Identify which cell holds the provided text, then report its [X, Y] central coordinate. 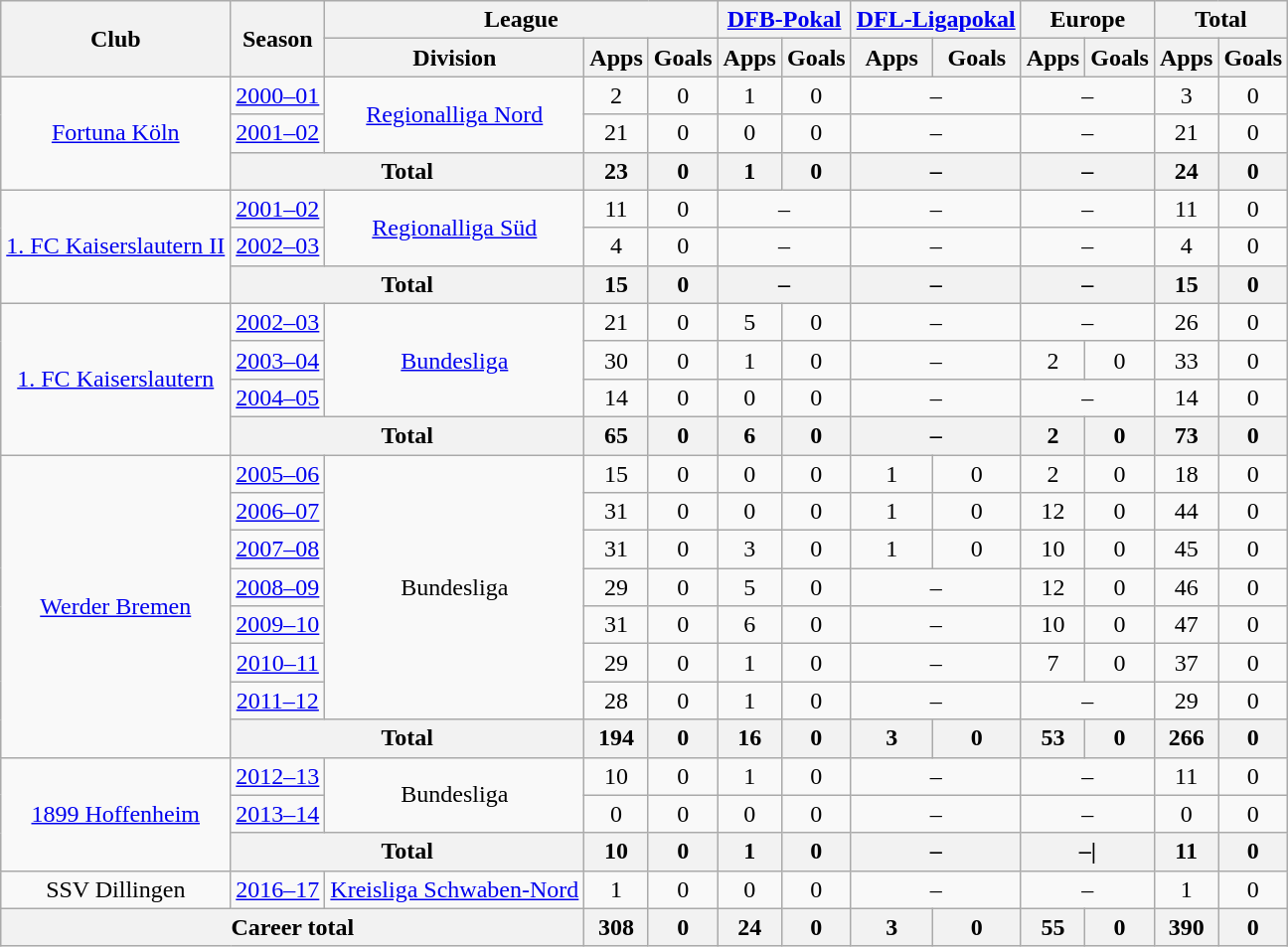
53 [1052, 738]
45 [1186, 550]
1. FC Kaiserslautern [115, 379]
37 [1186, 663]
194 [616, 738]
2004–05 [278, 397]
Club [115, 39]
33 [1186, 360]
28 [616, 701]
2008–09 [278, 587]
2011–12 [278, 701]
18 [1186, 474]
Regionalliga Nord [455, 114]
2010–11 [278, 663]
2009–10 [278, 625]
Regionalliga Süd [455, 228]
55 [1052, 927]
League [521, 20]
266 [1186, 738]
DFL-Ligapokal [936, 20]
Career total [292, 927]
2013–14 [278, 814]
DFB-Pokal [784, 20]
47 [1186, 625]
1. FC Kaiserslautern II [115, 246]
2006–07 [278, 512]
2000–01 [278, 95]
2005–06 [278, 474]
308 [616, 927]
16 [749, 738]
SSV Dillingen [115, 889]
30 [616, 360]
1899 Hoffenheim [115, 814]
Werder Bremen [115, 606]
390 [1186, 927]
46 [1186, 587]
Europe [1087, 20]
Fortuna Köln [115, 133]
2016–17 [278, 889]
2012–13 [278, 776]
Kreisliga Schwaben-Nord [455, 889]
2003–04 [278, 360]
65 [616, 435]
44 [1186, 512]
–| [1087, 852]
26 [1186, 322]
7 [1052, 663]
2007–08 [278, 550]
Season [278, 39]
Division [455, 58]
73 [1186, 435]
23 [616, 171]
